Provide the (x, y) coordinate of the cell's center where the given text is located.  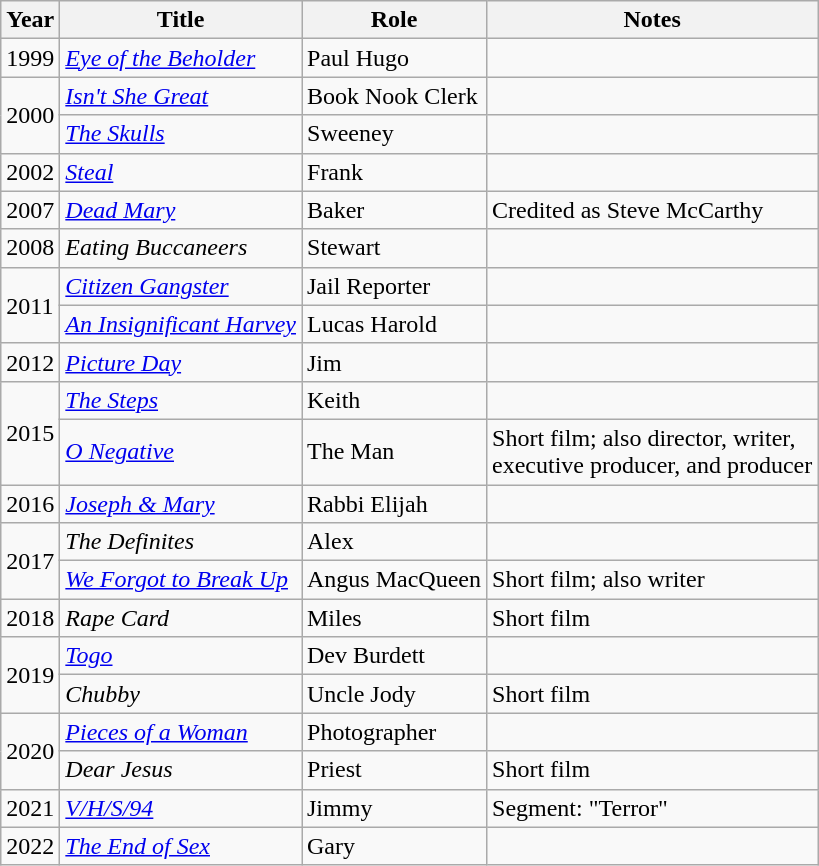
2016 (30, 503)
Eye of the Beholder (181, 58)
2020 (30, 751)
2019 (30, 675)
Photographer (394, 732)
Steal (181, 172)
Title (181, 20)
Eating Buccaneers (181, 248)
Dead Mary (181, 210)
2012 (30, 362)
Frank (394, 172)
2018 (30, 618)
2017 (30, 561)
2022 (30, 846)
O Negative (181, 452)
Baker (394, 210)
Year (30, 20)
Keith (394, 400)
Lucas Harold (394, 324)
Rape Card (181, 618)
Picture Day (181, 362)
Jail Reporter (394, 286)
Short film; also director, writer,executive producer, and producer (652, 452)
2008 (30, 248)
Priest (394, 770)
Togo (181, 656)
Jim (394, 362)
2021 (30, 808)
The Skulls (181, 134)
Angus MacQueen (394, 580)
Paul Hugo (394, 58)
Notes (652, 20)
Dev Burdett (394, 656)
Joseph & Mary (181, 503)
2011 (30, 305)
Dear Jesus (181, 770)
1999 (30, 58)
The Definites (181, 542)
Pieces of a Woman (181, 732)
Book Nook Clerk (394, 96)
2000 (30, 115)
Alex (394, 542)
Uncle Jody (394, 694)
Short film; also writer (652, 580)
Segment: "Terror" (652, 808)
The End of Sex (181, 846)
Isn't She Great (181, 96)
Miles (394, 618)
Citizen Gangster (181, 286)
The Steps (181, 400)
Rabbi Elijah (394, 503)
Sweeney (394, 134)
Role (394, 20)
2015 (30, 432)
The Man (394, 452)
Jimmy (394, 808)
V/H/S/94 (181, 808)
2007 (30, 210)
2002 (30, 172)
An Insignificant Harvey (181, 324)
Gary (394, 846)
Stewart (394, 248)
Credited as Steve McCarthy (652, 210)
Chubby (181, 694)
We Forgot to Break Up (181, 580)
